Identify which cell holds the provided text, then report its (x, y) central coordinate. 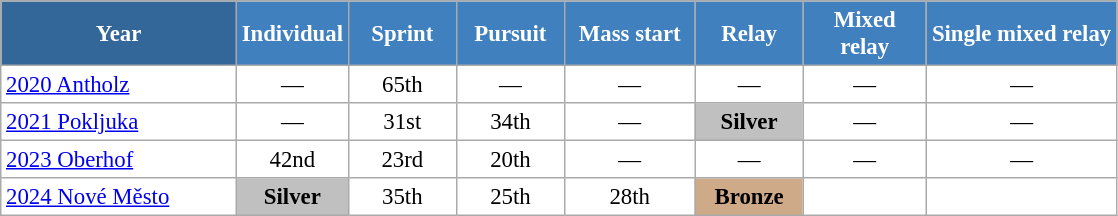
Individual (292, 34)
Pursuit (510, 34)
25th (510, 197)
Relay (749, 34)
34th (510, 122)
2023 Oberhof (119, 160)
Bronze (749, 197)
Year (119, 34)
35th (402, 197)
Sprint (402, 34)
Single mixed relay (1022, 34)
28th (630, 197)
2021 Pokljuka (119, 122)
20th (510, 160)
31st (402, 122)
Mass start (630, 34)
65th (402, 85)
42nd (292, 160)
2024 Nové Město (119, 197)
2020 Antholz (119, 85)
23rd (402, 160)
Mixed relay (864, 34)
